Search for the cell housing the specified text and yield its [X, Y] center coordinate. 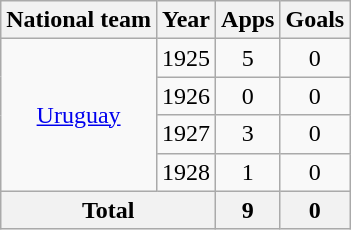
1926 [186, 96]
Apps [248, 20]
1 [248, 172]
Total [108, 210]
1925 [186, 58]
Year [186, 20]
Uruguay [79, 115]
1928 [186, 172]
9 [248, 210]
National team [79, 20]
5 [248, 58]
1927 [186, 134]
Goals [315, 20]
3 [248, 134]
